Return (x, y) of the center of cell containing provided text 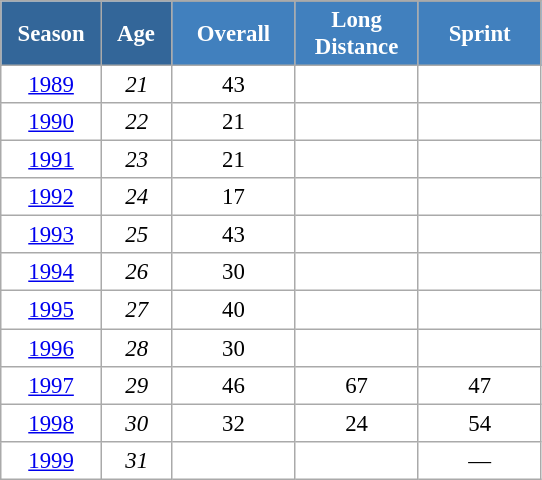
46 (234, 385)
1994 (52, 273)
1989 (52, 85)
26 (136, 273)
Long Distance (356, 34)
1999 (52, 460)
28 (136, 348)
1996 (52, 348)
1997 (52, 385)
23 (136, 160)
Overall (234, 34)
Season (52, 34)
17 (234, 197)
1995 (52, 310)
54 (480, 423)
1998 (52, 423)
1991 (52, 160)
31 (136, 460)
1990 (52, 122)
40 (234, 310)
1992 (52, 197)
27 (136, 310)
Sprint (480, 34)
47 (480, 385)
22 (136, 122)
25 (136, 235)
— (480, 460)
29 (136, 385)
32 (234, 423)
1993 (52, 235)
67 (356, 385)
Age (136, 34)
